Identify which cell holds the provided text, then report its [x, y] central coordinate. 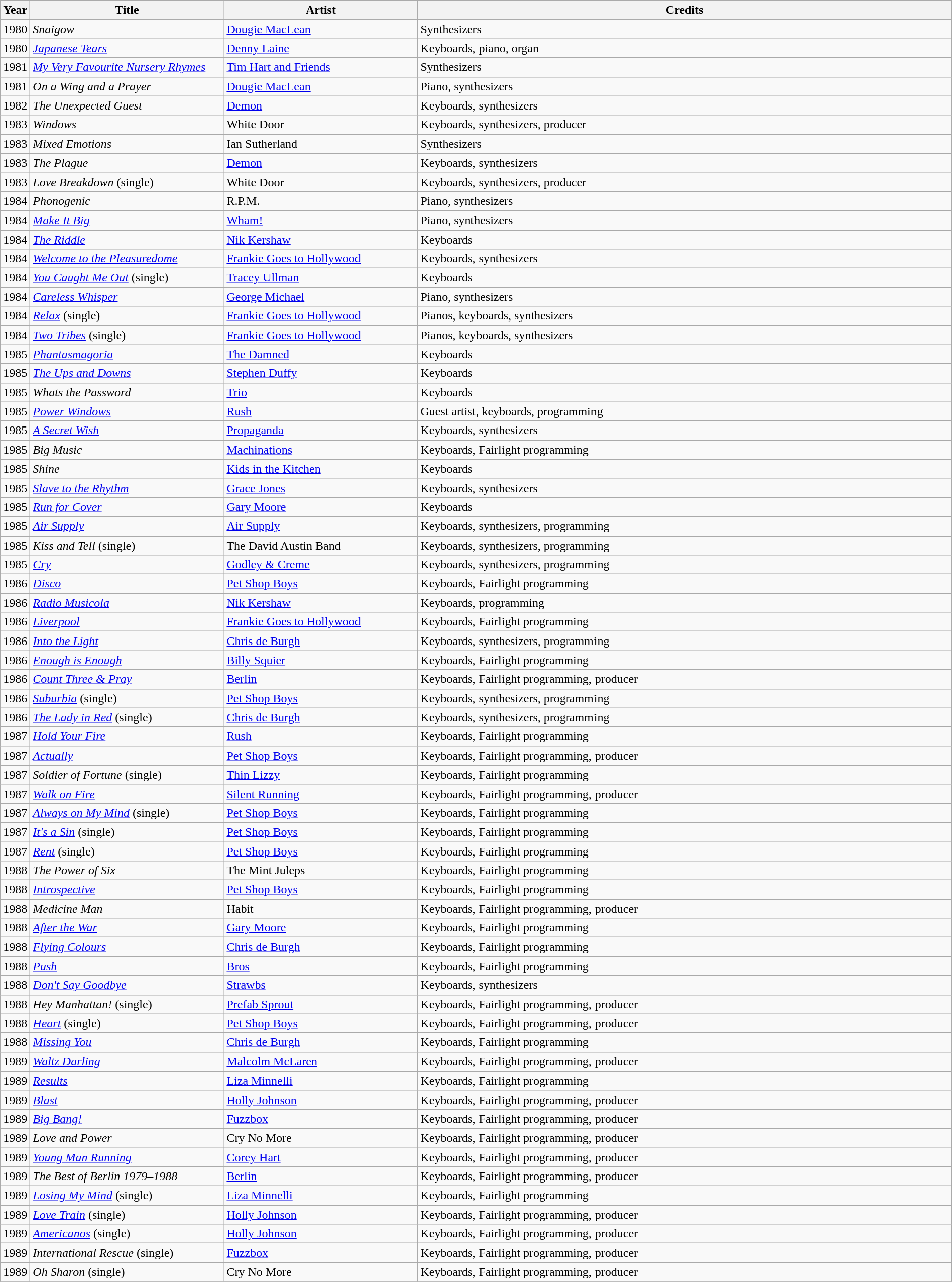
Losing My Mind (single) [127, 1196]
Big Bang! [127, 1119]
Love Breakdown (single) [127, 182]
Always on My Mind (single) [127, 813]
Tim Hart and Friends [321, 67]
Machinations [321, 450]
Snaigow [127, 29]
Rent (single) [127, 851]
Relax (single) [127, 316]
Americanos (single) [127, 1234]
Power Windows [127, 411]
Stephen Duffy [321, 373]
Phantasmagoria [127, 354]
Heart (single) [127, 1023]
Soldier of Fortune (single) [127, 775]
The Ups and Downs [127, 373]
A Secret Wish [127, 431]
Liverpool [127, 622]
Walk on Fire [127, 794]
Suburbia (single) [127, 698]
Godley & Creme [321, 565]
Keyboards, programming [685, 603]
Make It Big [127, 220]
Kiss and Tell (single) [127, 545]
The Lady in Red (single) [127, 717]
The David Austin Band [321, 545]
Hold Your Fire [127, 736]
Waltz Darling [127, 1061]
Slave to the Rhythm [127, 488]
Enough is Enough [127, 660]
Strawbs [321, 985]
Tracey Ullman [321, 278]
Welcome to the Pleasuredome [127, 259]
Run for Cover [127, 507]
Hey Manhattan! (single) [127, 1004]
It's a Sin (single) [127, 832]
Count Three & Pray [127, 679]
George Michael [321, 297]
Prefab Sprout [321, 1004]
Ian Sutherland [321, 144]
Artist [321, 10]
My Very Favourite Nursery Rhymes [127, 67]
Whats the Password [127, 392]
Don't Say Goodbye [127, 985]
Kids in the Kitchen [321, 469]
Actually [127, 756]
R.P.M. [321, 201]
Trio [321, 392]
Year [15, 10]
Disco [127, 584]
Guest artist, keyboards, programming [685, 411]
Into the Light [127, 641]
Missing You [127, 1042]
Big Music [127, 450]
Habit [321, 909]
Wham! [321, 220]
Thin Lizzy [321, 775]
On a Wing and a Prayer [127, 86]
Shine [127, 469]
Bros [321, 966]
Results [127, 1081]
International Rescue (single) [127, 1253]
Propaganda [321, 431]
The Damned [321, 354]
Denny Laine [321, 48]
Malcolm McLaren [321, 1061]
Title [127, 10]
Medicine Man [127, 909]
Corey Hart [321, 1157]
Grace Jones [321, 488]
Young Man Running [127, 1157]
Billy Squier [321, 660]
The Power of Six [127, 871]
Oh Sharon (single) [127, 1272]
Love and Power [127, 1138]
Blast [127, 1100]
Cry [127, 565]
Two Tribes (single) [127, 335]
Japanese Tears [127, 48]
The Plague [127, 163]
Credits [685, 10]
Flying Colours [127, 947]
You Caught Me Out (single) [127, 278]
Careless Whisper [127, 297]
Keyboards, piano, organ [685, 48]
Radio Musicola [127, 603]
Love Train (single) [127, 1215]
Phonogenic [127, 201]
1982 [15, 105]
The Best of Berlin 1979–1988 [127, 1177]
The Mint Juleps [321, 871]
Introspective [127, 890]
Mixed Emotions [127, 144]
Windows [127, 125]
The Unexpected Guest [127, 105]
Silent Running [321, 794]
After the War [127, 928]
Push [127, 966]
The Riddle [127, 240]
